From the cell containing the given text, extract its center point as (x, y) coordinate. 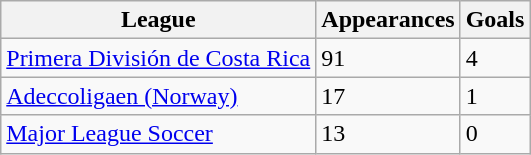
Adeccoligaen (Norway) (158, 96)
Appearances (388, 20)
91 (388, 58)
0 (495, 134)
1 (495, 96)
Goals (495, 20)
Major League Soccer (158, 134)
League (158, 20)
17 (388, 96)
13 (388, 134)
4 (495, 58)
Primera División de Costa Rica (158, 58)
